Scan for the cell matching the given text and deliver its [x, y] coordinate at center. 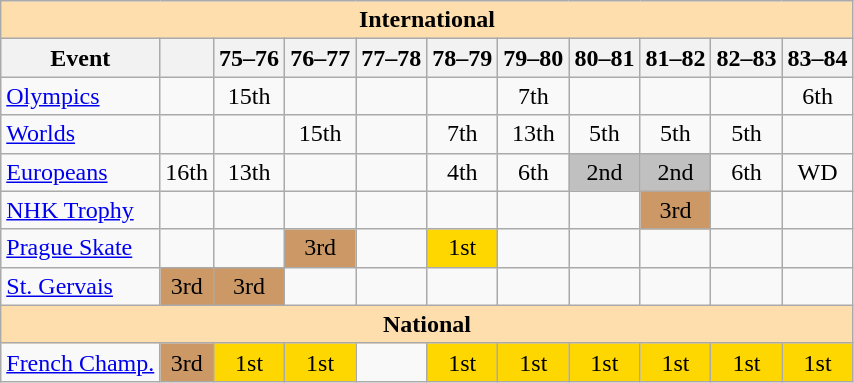
NHK Trophy [80, 210]
St. Gervais [80, 286]
Event [80, 58]
80–81 [604, 58]
Prague Skate [80, 248]
Worlds [80, 134]
International [427, 20]
79–80 [534, 58]
Olympics [80, 96]
WD [818, 172]
77–78 [392, 58]
83–84 [818, 58]
76–77 [320, 58]
78–79 [462, 58]
French Champ. [80, 362]
National [427, 324]
75–76 [250, 58]
Europeans [80, 172]
16th [187, 172]
81–82 [676, 58]
82–83 [746, 58]
4th [462, 172]
